Return the [X, Y] coordinate for the center point of the cell that contains the specified text.  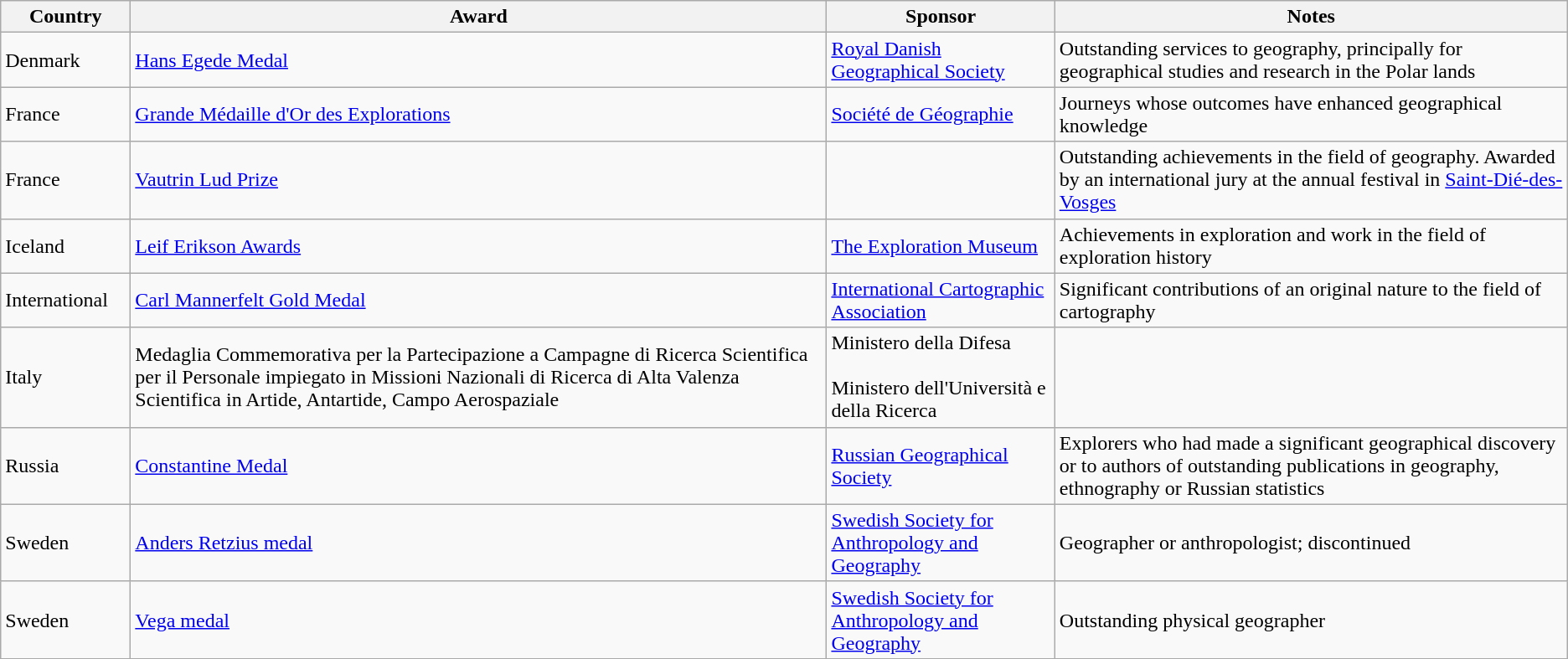
International [65, 300]
Anders Retzius medal [479, 543]
Carl Mannerfelt Gold Medal [479, 300]
Vautrin Lud Prize [479, 180]
Outstanding services to geography, principally for geographical studies and research in the Polar lands [1311, 60]
Explorers who had made a significant geographical discovery or to authors of outstanding publications in geography, ethnography or Russian statistics [1311, 466]
Italy [65, 377]
Russian Geographical Society [941, 466]
Vega medal [479, 620]
Outstanding achievements in the field of geography. Awarded by an international jury at the annual festival in Saint-Dié-des-Vosges [1311, 180]
Hans Egede Medal [479, 60]
Constantine Medal [479, 466]
Outstanding physical geographer [1311, 620]
Ministero della DifesaMinistero dell'Università e della Ricerca [941, 377]
Country [65, 17]
Iceland [65, 246]
Geographer or anthropologist; discontinued [1311, 543]
Significant contributions of an original nature to the field of cartography [1311, 300]
Award [479, 17]
Journeys whose outcomes have enhanced geographical knowledge [1311, 114]
Notes [1311, 17]
Russia [65, 466]
Achievements in exploration and work in the field of exploration history [1311, 246]
The Exploration Museum [941, 246]
Leif Erikson Awards [479, 246]
Sponsor [941, 17]
Société de Géographie [941, 114]
Grande Médaille d'Or des Explorations [479, 114]
Royal Danish Geographical Society [941, 60]
Denmark [65, 60]
International Cartographic Association [941, 300]
